For the text-containing cell, return its midpoint in [x, y] coordinate format. 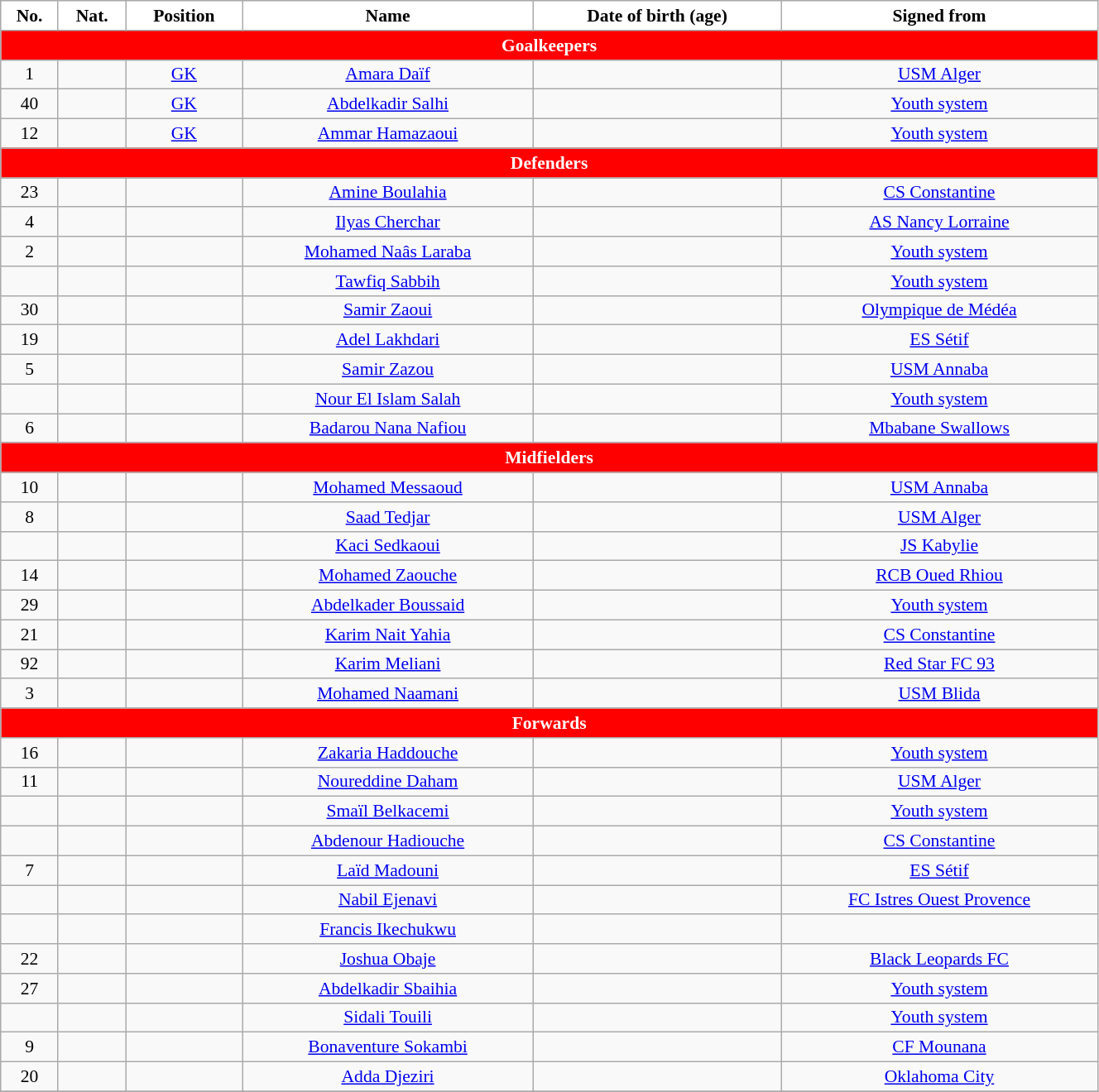
5 [30, 370]
JS Kabylie [940, 546]
Olympique de Médéa [940, 310]
Mohamed Naâs Laraba [388, 251]
Bonaventure Sokambi [388, 1047]
Badarou Nana Nafiou [388, 429]
6 [30, 429]
40 [30, 104]
23 [30, 193]
Amine Boulahia [388, 193]
Nat. [92, 16]
Samir Zaoui [388, 310]
30 [30, 310]
Red Star FC 93 [940, 664]
Kaci Sedkaoui [388, 546]
Abdelkader Boussaid [388, 606]
Joshua Obaje [388, 959]
Smaïl Belkacemi [388, 812]
16 [30, 753]
Zakaria Haddouche [388, 753]
Abdenour Hadiouche [388, 841]
Tawfiq Sabbih [388, 281]
Signed from [940, 16]
20 [30, 1077]
Oklahoma City [940, 1077]
Ilyas Cherchar [388, 223]
No. [30, 16]
14 [30, 576]
Mohamed Zaouche [388, 576]
Laïd Madouni [388, 870]
Mohamed Naamani [388, 694]
3 [30, 694]
Samir Zazou [388, 370]
21 [30, 635]
Abdelkadir Sbaihia [388, 989]
27 [30, 989]
Francis Ikechukwu [388, 930]
12 [30, 134]
FC Istres Ouest Provence [940, 900]
Adda Djeziri [388, 1077]
Sidali Touili [388, 1018]
Goalkeepers [549, 45]
Midfielders [549, 458]
Noureddine Daham [388, 782]
Date of birth (age) [657, 16]
Nabil Ejenavi [388, 900]
Karim Nait Yahia [388, 635]
9 [30, 1047]
RCB Oued Rhiou [940, 576]
Mohamed Messaoud [388, 487]
Abdelkadir Salhi [388, 104]
Name [388, 16]
AS Nancy Lorraine [940, 223]
Black Leopards FC [940, 959]
CF Mounana [940, 1047]
22 [30, 959]
2 [30, 251]
1 [30, 74]
19 [30, 340]
Position [184, 16]
Ammar Hamazaoui [388, 134]
11 [30, 782]
Mbabane Swallows [940, 429]
10 [30, 487]
Amara Daïf [388, 74]
Karim Meliani [388, 664]
Saad Tedjar [388, 517]
7 [30, 870]
Adel Lakhdari [388, 340]
29 [30, 606]
Nour El Islam Salah [388, 399]
Forwards [549, 723]
Defenders [549, 163]
8 [30, 517]
4 [30, 223]
USM Blida [940, 694]
92 [30, 664]
